Capture the cell that displays the provided text and extract its (X, Y) central coordinate. 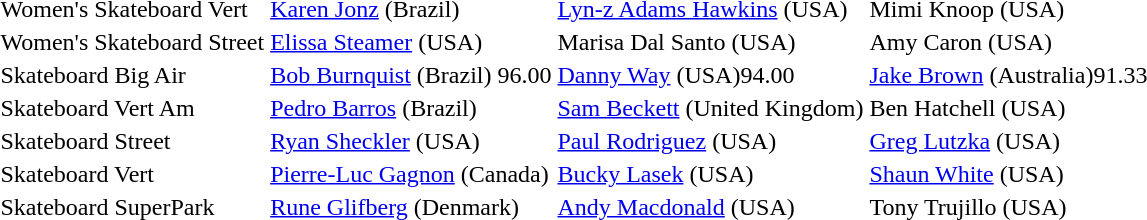
Pierre-Luc Gagnon (Canada) (411, 174)
Elissa Steamer (USA) (411, 42)
Bucky Lasek (USA) (710, 174)
Ryan Sheckler (USA) (411, 141)
Danny Way (USA)94.00 (710, 75)
Paul Rodriguez (USA) (710, 141)
Sam Beckett (United Kingdom) (710, 108)
Pedro Barros (Brazil) (411, 108)
Marisa Dal Santo (USA) (710, 42)
Bob Burnquist (Brazil) 96.00 (411, 75)
